Identify which cell holds the provided text, then report its (x, y) central coordinate. 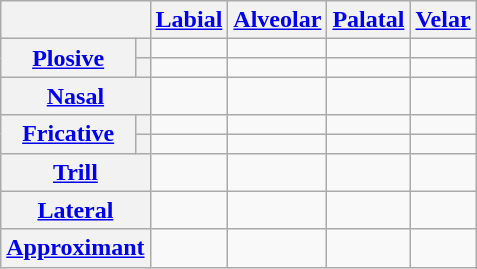
Fricative (68, 134)
Lateral (76, 210)
Approximant (76, 248)
Nasal (76, 96)
Alveolar (278, 20)
Palatal (368, 20)
Plosive (68, 58)
Velar (443, 20)
Labial (189, 20)
Trill (76, 172)
